Return (X, Y) of the center of cell containing provided text 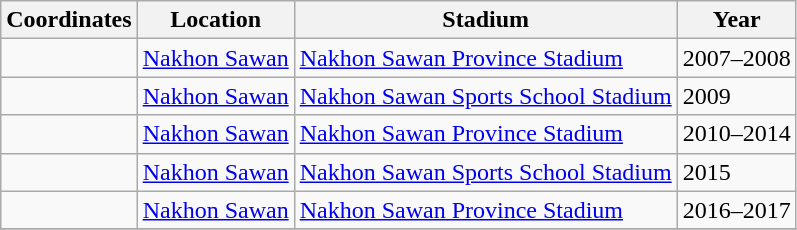
2016–2017 (736, 210)
Coordinates (69, 20)
2010–2014 (736, 134)
Location (216, 20)
Year (736, 20)
2015 (736, 172)
Stadium (486, 20)
2007–2008 (736, 58)
2009 (736, 96)
